From the cell containing the given text, extract its center point as (x, y) coordinate. 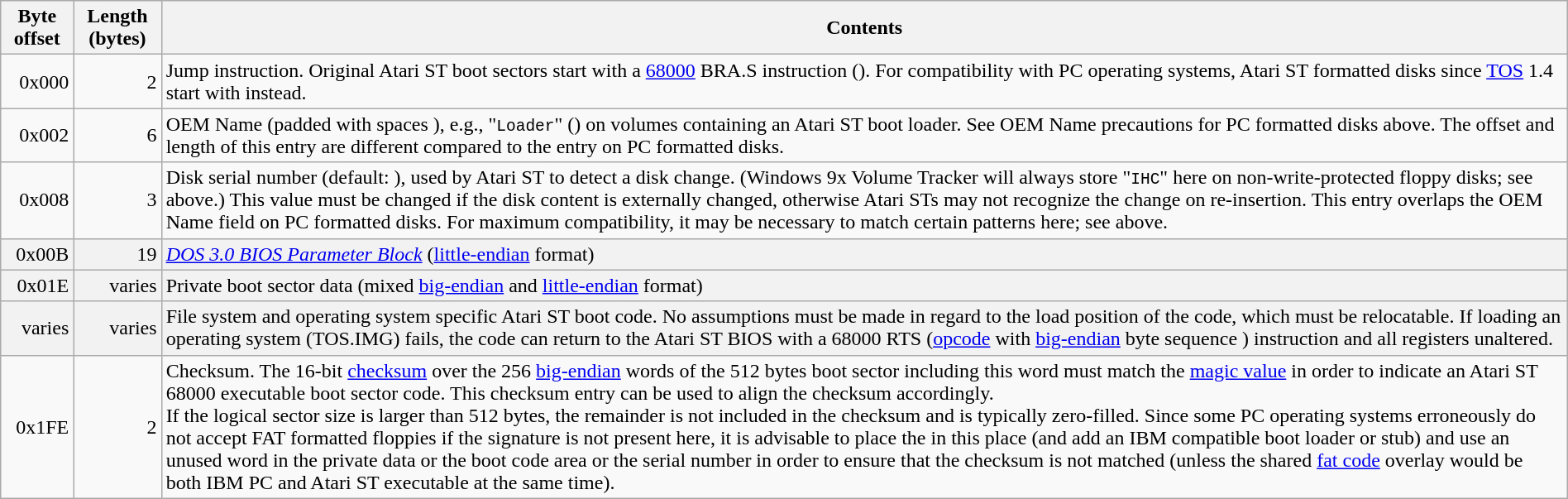
0x1FE (37, 427)
0x00B (37, 254)
3 (117, 200)
Byte offset (37, 28)
0x008 (37, 200)
Length (bytes) (117, 28)
6 (117, 136)
DOS 3.0 BIOS Parameter Block (little-endian format) (864, 254)
0x000 (37, 81)
0x01E (37, 285)
19 (117, 254)
0x002 (37, 136)
Contents (864, 28)
Private boot sector data (mixed big-endian and little-endian format) (864, 285)
